Provide the [X, Y] coordinate of the cell's center where the given text is located.  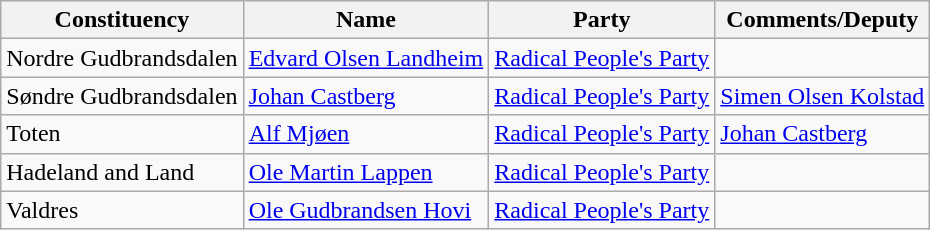
Valdres [122, 210]
Hadeland and Land [122, 172]
Ole Martin Lappen [366, 172]
Toten [122, 134]
Simen Olsen Kolstad [822, 96]
Party [602, 20]
Søndre Gudbrandsdalen [122, 96]
Edvard Olsen Landheim [366, 58]
Name [366, 20]
Nordre Gudbrandsdalen [122, 58]
Comments/Deputy [822, 20]
Constituency [122, 20]
Ole Gudbrandsen Hovi [366, 210]
Alf Mjøen [366, 134]
